Scan for the cell matching the given text and deliver its [x, y] coordinate at center. 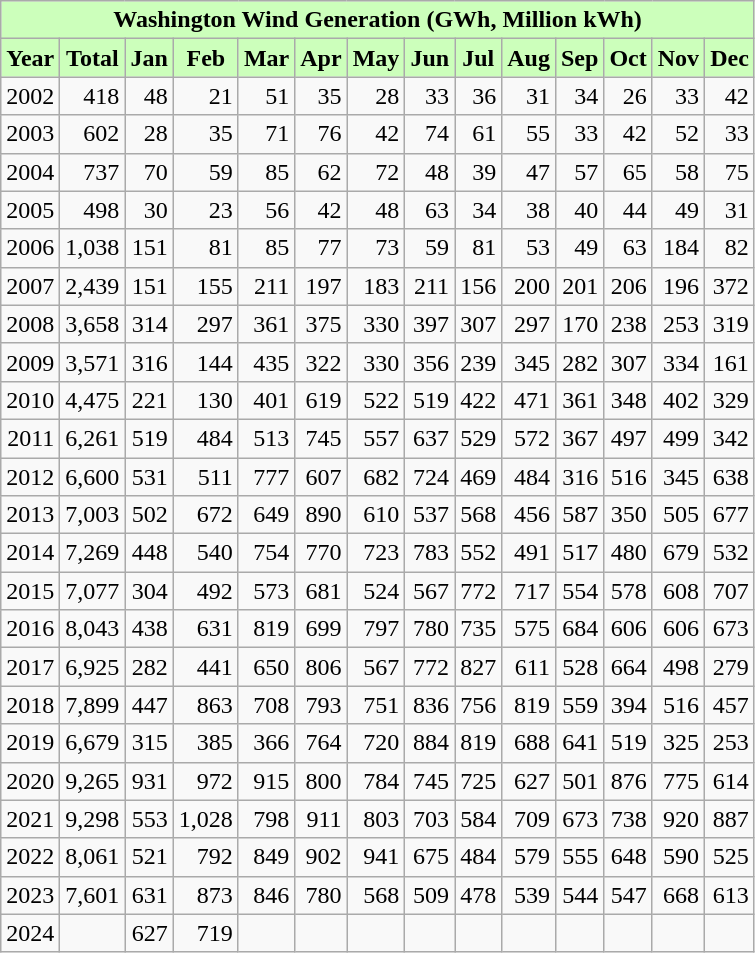
619 [321, 400]
Washington Wind Generation (GWh, Million kWh) [378, 20]
2019 [30, 743]
Mar [266, 58]
304 [149, 591]
3,571 [92, 362]
800 [321, 781]
587 [579, 515]
Feb [206, 58]
23 [206, 210]
394 [628, 705]
77 [321, 248]
183 [376, 286]
Apr [321, 58]
637 [430, 438]
62 [321, 172]
806 [321, 667]
2009 [30, 362]
47 [529, 172]
575 [529, 629]
579 [529, 857]
372 [730, 286]
197 [321, 286]
649 [266, 515]
441 [206, 667]
723 [376, 553]
717 [529, 591]
797 [376, 629]
931 [149, 781]
155 [206, 286]
53 [529, 248]
7,003 [92, 515]
456 [529, 515]
61 [478, 134]
2023 [30, 895]
Total [92, 58]
941 [376, 857]
783 [430, 553]
876 [628, 781]
2008 [30, 324]
719 [206, 933]
6,679 [92, 743]
793 [321, 705]
915 [266, 781]
2016 [30, 629]
402 [678, 400]
537 [430, 515]
590 [678, 857]
525 [730, 857]
Jul [478, 58]
688 [529, 743]
161 [730, 362]
422 [478, 400]
329 [730, 400]
367 [579, 438]
798 [266, 819]
703 [430, 819]
447 [149, 705]
497 [628, 438]
754 [266, 553]
156 [478, 286]
4,475 [92, 400]
902 [321, 857]
Jun [430, 58]
836 [430, 705]
58 [678, 172]
884 [430, 743]
435 [266, 362]
7,269 [92, 553]
2010 [30, 400]
26 [628, 96]
9,265 [92, 781]
511 [206, 477]
2005 [30, 210]
547 [628, 895]
2011 [30, 438]
201 [579, 286]
2002 [30, 96]
350 [628, 515]
315 [149, 743]
532 [730, 553]
2004 [30, 172]
584 [478, 819]
684 [579, 629]
196 [678, 286]
8,061 [92, 857]
522 [376, 400]
524 [376, 591]
557 [376, 438]
699 [321, 629]
499 [678, 438]
Nov [678, 58]
531 [149, 477]
920 [678, 819]
75 [730, 172]
540 [206, 553]
572 [529, 438]
611 [529, 667]
559 [579, 705]
738 [628, 819]
Jan [149, 58]
39 [478, 172]
873 [206, 895]
707 [730, 591]
784 [376, 781]
73 [376, 248]
239 [478, 362]
2018 [30, 705]
756 [478, 705]
770 [321, 553]
70 [149, 172]
641 [579, 743]
457 [730, 705]
57 [579, 172]
492 [206, 591]
74 [430, 134]
777 [266, 477]
501 [579, 781]
775 [678, 781]
7,077 [92, 591]
334 [678, 362]
544 [579, 895]
9,298 [92, 819]
668 [678, 895]
863 [206, 705]
890 [321, 515]
720 [376, 743]
614 [730, 781]
573 [266, 591]
55 [529, 134]
348 [628, 400]
397 [430, 324]
602 [92, 134]
2021 [30, 819]
366 [266, 743]
401 [266, 400]
206 [628, 286]
480 [628, 553]
555 [579, 857]
682 [376, 477]
735 [478, 629]
751 [376, 705]
71 [266, 134]
2024 [30, 933]
38 [529, 210]
2003 [30, 134]
650 [266, 667]
375 [321, 324]
846 [266, 895]
2014 [30, 553]
Aug [529, 58]
Oct [628, 58]
356 [430, 362]
552 [478, 553]
7,601 [92, 895]
418 [92, 96]
72 [376, 172]
438 [149, 629]
478 [478, 895]
6,600 [92, 477]
130 [206, 400]
827 [478, 667]
553 [149, 819]
325 [678, 743]
76 [321, 134]
2,439 [92, 286]
528 [579, 667]
36 [478, 96]
7,899 [92, 705]
2020 [30, 781]
144 [206, 362]
509 [430, 895]
607 [321, 477]
279 [730, 667]
1,028 [206, 819]
3,658 [92, 324]
521 [149, 857]
385 [206, 743]
319 [730, 324]
200 [529, 286]
44 [628, 210]
513 [266, 438]
709 [529, 819]
May [376, 58]
40 [579, 210]
314 [149, 324]
221 [149, 400]
8,043 [92, 629]
737 [92, 172]
803 [376, 819]
554 [579, 591]
608 [678, 591]
Year [30, 58]
65 [628, 172]
82 [730, 248]
6,925 [92, 667]
52 [678, 134]
471 [529, 400]
342 [730, 438]
2017 [30, 667]
21 [206, 96]
792 [206, 857]
2015 [30, 591]
529 [478, 438]
517 [579, 553]
491 [529, 553]
887 [730, 819]
30 [149, 210]
672 [206, 515]
664 [628, 667]
238 [628, 324]
648 [628, 857]
2006 [30, 248]
613 [730, 895]
56 [266, 210]
849 [266, 857]
2012 [30, 477]
Dec [730, 58]
679 [678, 553]
2007 [30, 286]
170 [579, 324]
724 [430, 477]
972 [206, 781]
725 [478, 781]
2022 [30, 857]
764 [321, 743]
2013 [30, 515]
184 [678, 248]
Sep [579, 58]
502 [149, 515]
51 [266, 96]
578 [628, 591]
708 [266, 705]
505 [678, 515]
675 [430, 857]
610 [376, 515]
1,038 [92, 248]
322 [321, 362]
911 [321, 819]
539 [529, 895]
677 [730, 515]
681 [321, 591]
469 [478, 477]
638 [730, 477]
6,261 [92, 438]
448 [149, 553]
